For the text-containing cell, return its midpoint in (x, y) coordinate format. 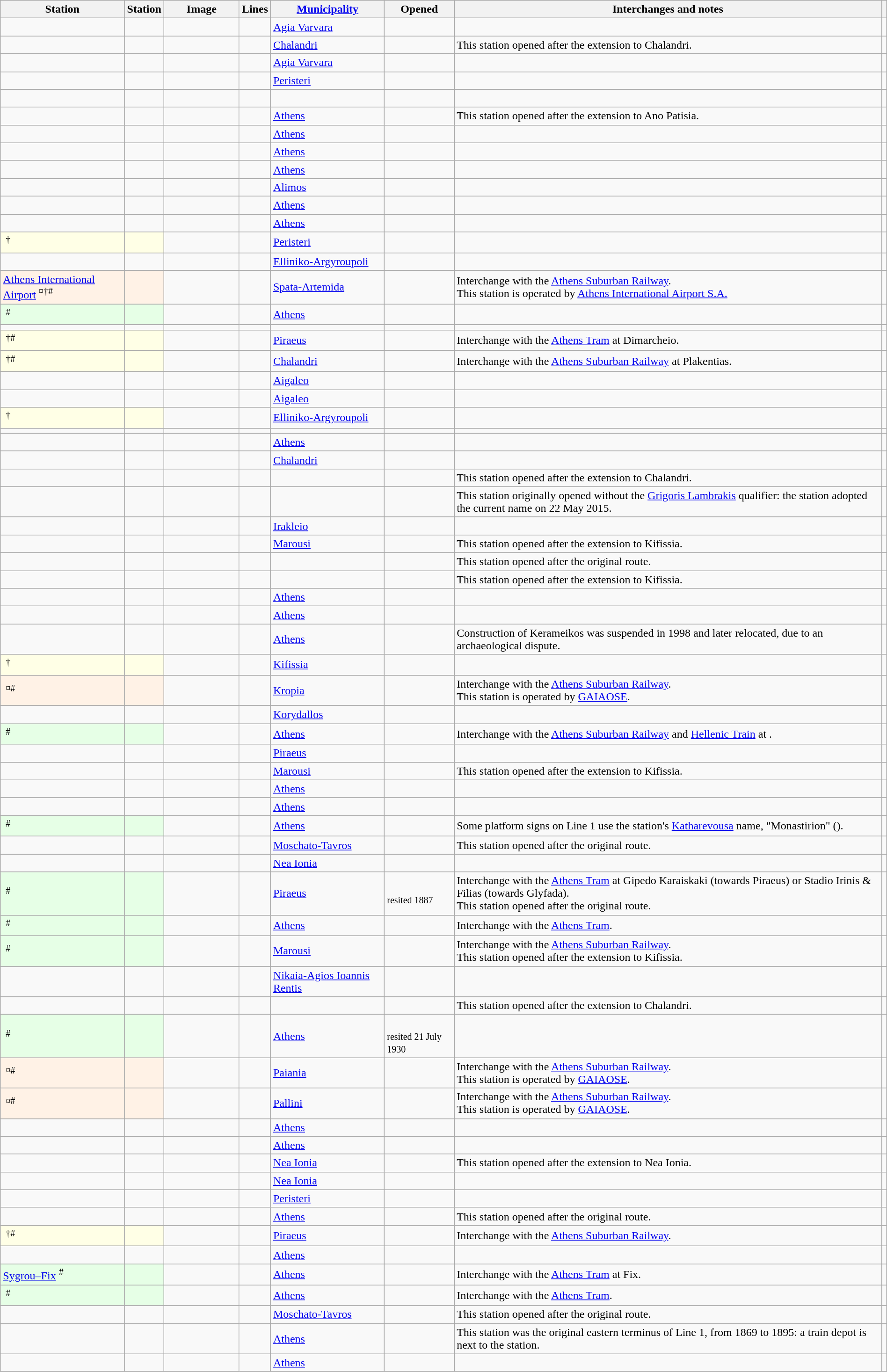
Image (201, 9)
resited 21 July 1930 (419, 1036)
Interchange with the Athens Tram at Dimarcheio. (668, 341)
Construction of Kerameikos was suspended in 1998 and later relocated, due to an archaeological dispute. (668, 639)
Nikaia-Agios Ioannis Rentis (327, 981)
Interchange with the Athens Tram at Fix. (668, 1274)
Irakleio (327, 526)
This station opened after the extension to Ano Patisia. (668, 116)
Paiania (327, 1073)
resited 1887 (419, 893)
Kropia (327, 690)
Municipality (327, 9)
This station originally opened without the Grigoris Lambrakis qualifier: the station adopted the current name on 22 May 2015. (668, 501)
Lines (254, 9)
Opened (419, 9)
Interchange with the Athens Suburban Railway and Hellenic Train at . (668, 734)
Interchange with the Athens Suburban Railway. (668, 1236)
Athens International Airport ¤†# (63, 287)
Interchange with the Athens Suburban Railway.This station opened after the extension to Kifissia. (668, 951)
Korydallos (327, 715)
Spata-Artemida (327, 287)
Alimos (327, 187)
Sygrou–Fix # (63, 1274)
Pallini (327, 1103)
This station was the original eastern terminus of Line 1, from 1869 to 1895: a train depot is next to the station. (668, 1339)
Kifissia (327, 665)
Some platform signs on Line 1 use the station's Katharevousa name, "Monastirion" (). (668, 826)
Interchanges and notes (668, 9)
Interchange with the Athens Suburban Railway.This station is operated by Athens International Airport S.A. (668, 287)
Interchange with the Athens Suburban Railway at Plakentias. (668, 361)
This station opened after the extension to Nea Ionia. (668, 1163)
